Provide the (X, Y) coordinate of the cell's center where the given text is located.  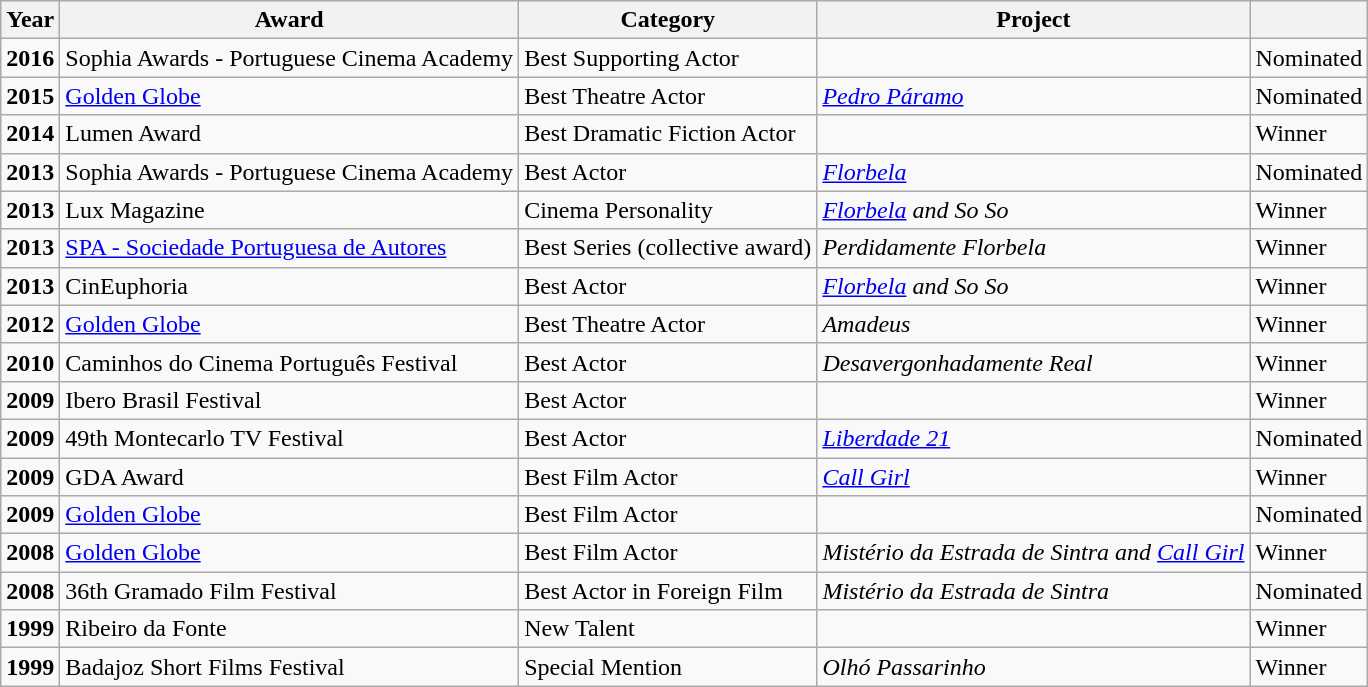
Best Dramatic Fiction Actor (668, 134)
2012 (30, 324)
Year (30, 20)
Lux Magazine (290, 210)
Florbela (1034, 172)
2010 (30, 362)
Cinema Personality (668, 210)
Best Supporting Actor (668, 58)
Special Mention (668, 667)
Caminhos do Cinema Português Festival (290, 362)
Mistério da Estrada de Sintra (1034, 591)
Best Series (collective award) (668, 248)
Project (1034, 20)
Best Actor in Foreign Film (668, 591)
Award (290, 20)
Badajoz Short Films Festival (290, 667)
49th Montecarlo TV Festival (290, 438)
2015 (30, 96)
Category (668, 20)
SPA - Sociedade Portuguesa de Autores (290, 248)
Desavergonhadamente Real (1034, 362)
Perdidamente Florbela (1034, 248)
Amadeus (1034, 324)
Lumen Award (290, 134)
Olhó Passarinho (1034, 667)
2014 (30, 134)
Call Girl (1034, 477)
Ibero Brasil Festival (290, 400)
Ribeiro da Fonte (290, 629)
New Talent (668, 629)
Mistério da Estrada de Sintra and Call Girl (1034, 553)
36th Gramado Film Festival (290, 591)
GDA Award (290, 477)
Pedro Páramo (1034, 96)
Liberdade 21 (1034, 438)
CinEuphoria (290, 286)
2016 (30, 58)
